Provide the [X, Y] coordinate of the cell's center where the given text is located.  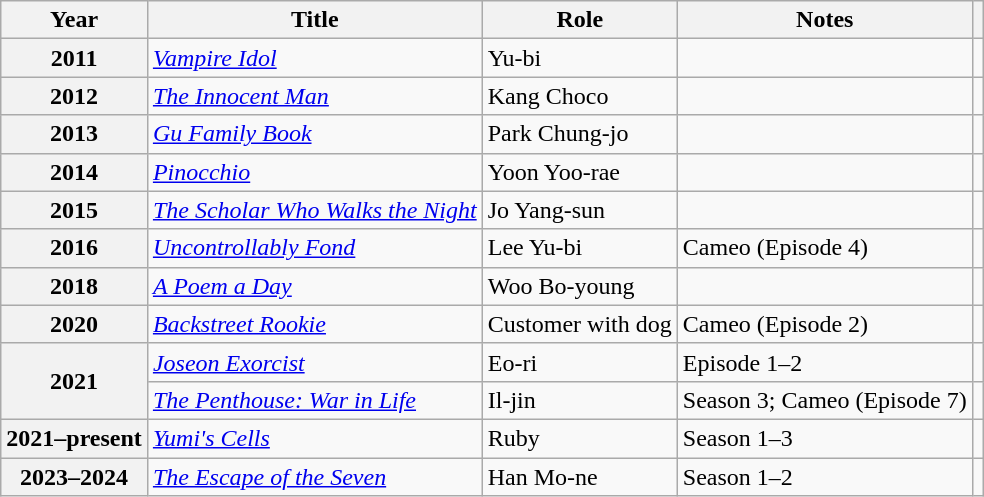
2015 [74, 210]
Yoon Yoo-rae [580, 172]
Yumi's Cells [314, 438]
The Escape of the Seven [314, 477]
Cameo (Episode 2) [824, 324]
Pinocchio [314, 172]
The Innocent Man [314, 96]
Vampire Idol [314, 58]
Season 3; Cameo (Episode 7) [824, 400]
Ruby [580, 438]
The Penthouse: War in Life [314, 400]
2020 [74, 324]
Gu Family Book [314, 134]
Backstreet Rookie [314, 324]
Notes [824, 20]
Role [580, 20]
Season 1–3 [824, 438]
Customer with dog [580, 324]
2013 [74, 134]
Jo Yang-sun [580, 210]
Han Mo-ne [580, 477]
2018 [74, 286]
2021–present [74, 438]
Title [314, 20]
Year [74, 20]
Eo-ri [580, 362]
A Poem a Day [314, 286]
2023–2024 [74, 477]
Cameo (Episode 4) [824, 248]
Episode 1–2 [824, 362]
2011 [74, 58]
2016 [74, 248]
Park Chung-jo [580, 134]
Woo Bo-young [580, 286]
2021 [74, 381]
Il-jin [580, 400]
Joseon Exorcist [314, 362]
2012 [74, 96]
Lee Yu-bi [580, 248]
Kang Choco [580, 96]
Yu-bi [580, 58]
2014 [74, 172]
Season 1–2 [824, 477]
Uncontrollably Fond [314, 248]
The Scholar Who Walks the Night [314, 210]
